Provide the (X, Y) coordinate of the cell's center where the given text is located.  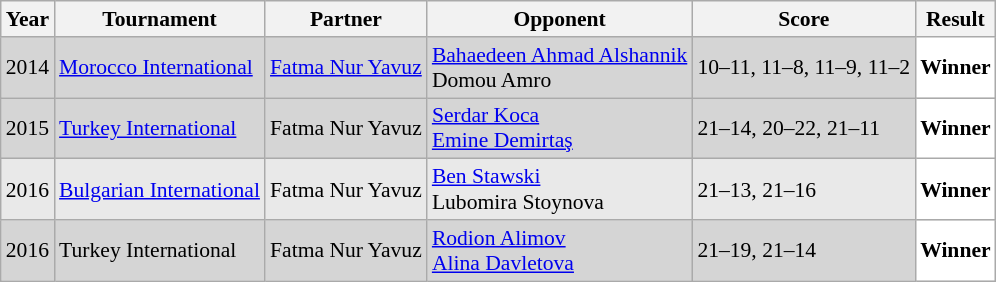
Bahaedeen Ahmad Alshannik Domou Amro (560, 68)
Ben Stawski Lubomira Stoynova (560, 190)
21–13, 21–16 (804, 190)
Serdar Koca Emine Demirtaş (560, 128)
2014 (28, 68)
Opponent (560, 19)
Partner (346, 19)
Morocco International (160, 68)
10–11, 11–8, 11–9, 11–2 (804, 68)
21–19, 21–14 (804, 250)
Rodion Alimov Alina Davletova (560, 250)
Year (28, 19)
2015 (28, 128)
21–14, 20–22, 21–11 (804, 128)
Bulgarian International (160, 190)
Result (956, 19)
Score (804, 19)
Tournament (160, 19)
